Pinpoint the cell where the given text exists, returning its (x, y) midpoint coordinate. 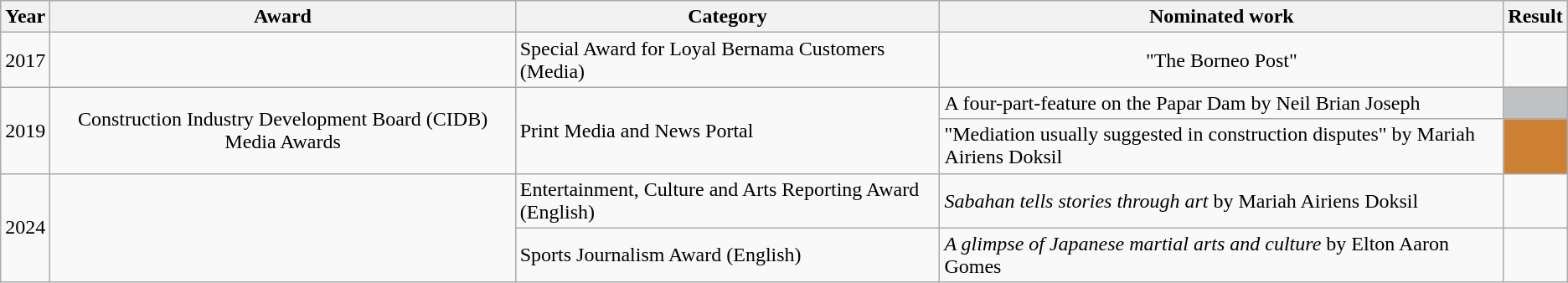
Nominated work (1221, 17)
"The Borneo Post" (1221, 60)
Year (25, 17)
Print Media and News Portal (727, 131)
Result (1535, 17)
2024 (25, 228)
2017 (25, 60)
A four-part-feature on the Papar Dam by Neil Brian Joseph (1221, 103)
Sabahan tells stories through art by Mariah Airiens Doksil (1221, 201)
Category (727, 17)
A glimpse of Japanese martial arts and culture by Elton Aaron Gomes (1221, 255)
Sports Journalism Award (English) (727, 255)
2019 (25, 131)
Award (283, 17)
Construction Industry Development Board (CIDB) Media Awards (283, 131)
"Mediation usually suggested in construction disputes" by Mariah Airiens Doksil (1221, 146)
Special Award for Loyal Bernama Customers (Media) (727, 60)
Entertainment, Culture and Arts Reporting Award (English) (727, 201)
